Detect which cell encompasses the target text, then output its [x, y] center coordinate. 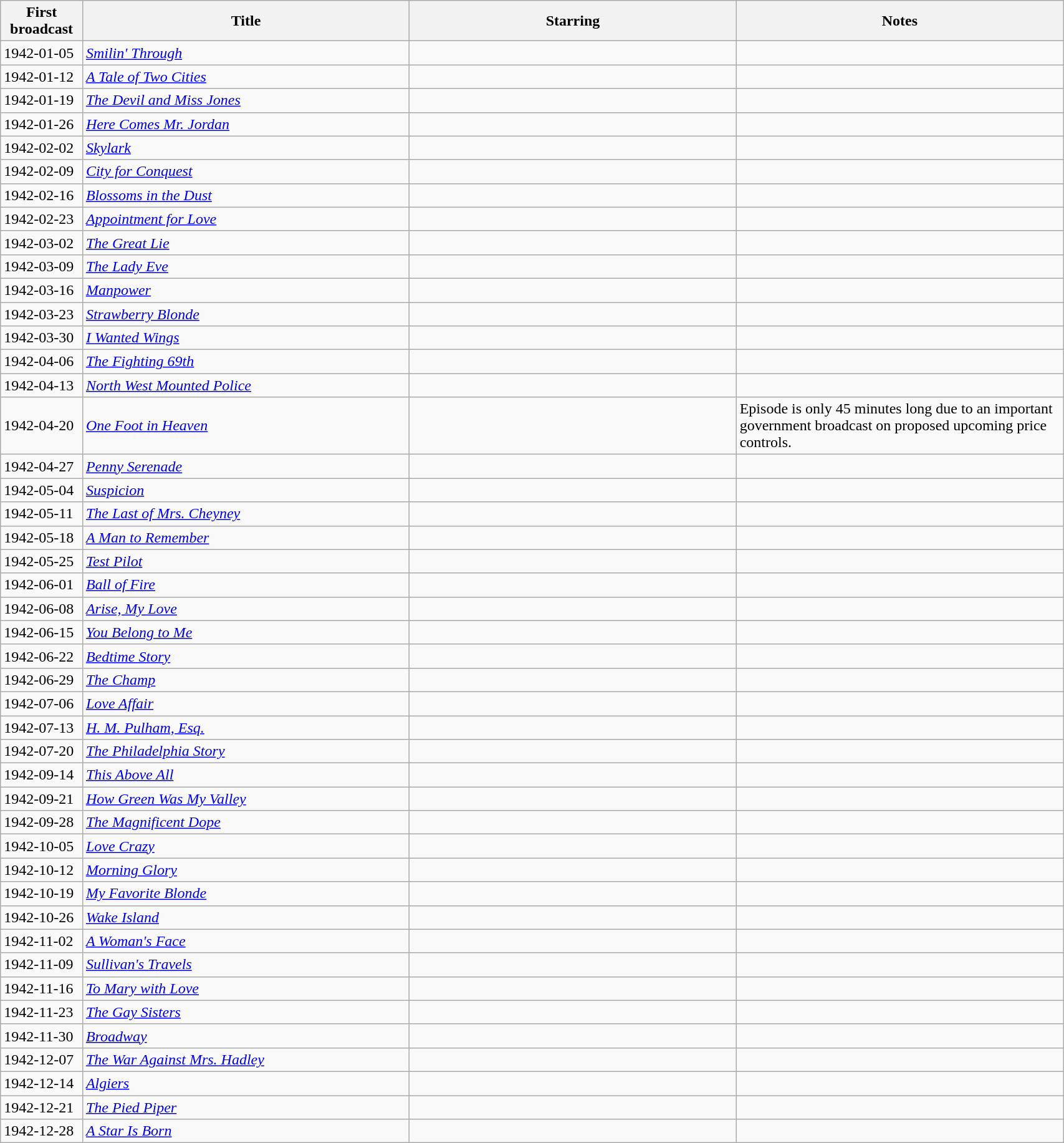
1942-06-22 [42, 656]
1942-09-14 [42, 775]
1942-10-26 [42, 917]
1942-02-23 [42, 219]
1942-11-02 [42, 941]
A Woman's Face [246, 941]
A Man to Remember [246, 538]
Test Pilot [246, 561]
The Devil and Miss Jones [246, 100]
1942-07-20 [42, 751]
Title [246, 21]
The Philadelphia Story [246, 751]
The Last of Mrs. Cheyney [246, 514]
You Belong to Me [246, 632]
1942-03-23 [42, 314]
Here Comes Mr. Jordan [246, 124]
Love Affair [246, 703]
1942-12-28 [42, 1131]
The Lady Eve [246, 266]
1942-07-06 [42, 703]
Algiers [246, 1083]
1942-02-02 [42, 148]
1942-04-06 [42, 362]
1942-04-27 [42, 466]
Strawberry Blonde [246, 314]
Notes [899, 21]
1942-12-21 [42, 1107]
1942-03-16 [42, 290]
City for Conquest [246, 171]
Blossoms in the Dust [246, 195]
Bedtime Story [246, 656]
Appointment for Love [246, 219]
The Magnificent Dope [246, 822]
1942-01-12 [42, 77]
1942-11-23 [42, 1012]
H. M. Pulham, Esq. [246, 728]
1942-10-19 [42, 894]
1942-03-02 [42, 243]
Skylark [246, 148]
The Gay Sisters [246, 1012]
1942-03-30 [42, 338]
Manpower [246, 290]
1942-05-25 [42, 561]
My Favorite Blonde [246, 894]
I Wanted Wings [246, 338]
1942-05-11 [42, 514]
A Star Is Born [246, 1131]
1942-11-30 [42, 1036]
1942-04-20 [42, 426]
1942-01-19 [42, 100]
1942-01-26 [42, 124]
How Green Was My Valley [246, 799]
1942-06-29 [42, 680]
Starring [573, 21]
1942-06-01 [42, 585]
1942-02-09 [42, 171]
The Fighting 69th [246, 362]
Wake Island [246, 917]
The Champ [246, 680]
First broadcast [42, 21]
Episode is only 45 minutes long due to an important government broadcast on proposed upcoming price controls. [899, 426]
To Mary with Love [246, 988]
This Above All [246, 775]
1942-07-13 [42, 728]
1942-05-04 [42, 490]
Penny Serenade [246, 466]
1942-02-16 [42, 195]
1942-05-18 [42, 538]
Smilin' Through [246, 53]
Sullivan's Travels [246, 965]
1942-10-12 [42, 870]
1942-06-15 [42, 632]
Ball of Fire [246, 585]
1942-12-14 [42, 1083]
Arise, My Love [246, 609]
1942-11-09 [42, 965]
Broadway [246, 1036]
1942-04-13 [42, 385]
The Pied Piper [246, 1107]
1942-12-07 [42, 1059]
1942-01-05 [42, 53]
1942-03-09 [42, 266]
Morning Glory [246, 870]
The War Against Mrs. Hadley [246, 1059]
Love Crazy [246, 846]
1942-09-28 [42, 822]
1942-11-16 [42, 988]
1942-09-21 [42, 799]
Suspicion [246, 490]
North West Mounted Police [246, 385]
A Tale of Two Cities [246, 77]
One Foot in Heaven [246, 426]
1942-06-08 [42, 609]
1942-10-05 [42, 846]
The Great Lie [246, 243]
